Detect which cell encompasses the target text, then output its [x, y] center coordinate. 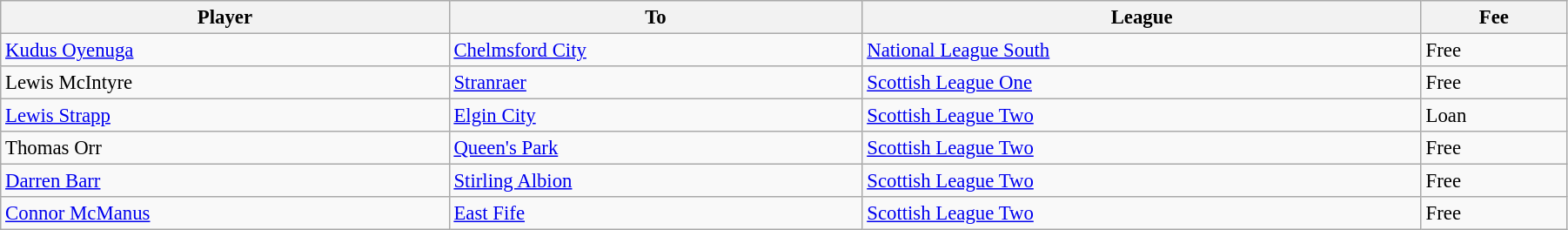
League [1142, 17]
Player [224, 17]
To [656, 17]
National League South [1142, 51]
Kudus Oyenuga [224, 51]
Stranraer [656, 83]
Thomas Orr [224, 148]
Stirling Albion [656, 181]
Lewis Strapp [224, 116]
Connor McManus [224, 213]
Queen's Park [656, 148]
Scottish League One [1142, 83]
Lewis McIntyre [224, 83]
Darren Barr [224, 181]
Elgin City [656, 116]
Fee [1493, 17]
Chelmsford City [656, 51]
Loan [1493, 116]
East Fife [656, 213]
